Extract the (x, y) coordinate from the center of the cell holding the provided text.  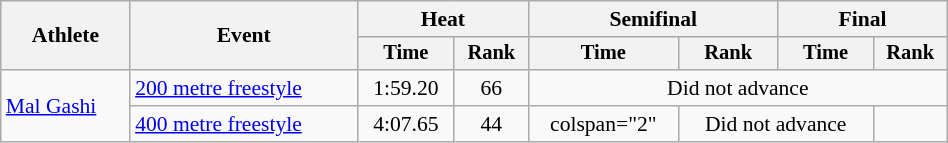
Heat (442, 19)
Athlete (66, 36)
400 metre freestyle (244, 124)
colspan="2" (603, 124)
Mal Gashi (66, 106)
1:59.20 (406, 88)
66 (491, 88)
44 (491, 124)
Event (244, 36)
Semifinal (653, 19)
Final (862, 19)
4:07.65 (406, 124)
200 metre freestyle (244, 88)
